Provide the (x, y) coordinate of the cell's center where the given text is located.  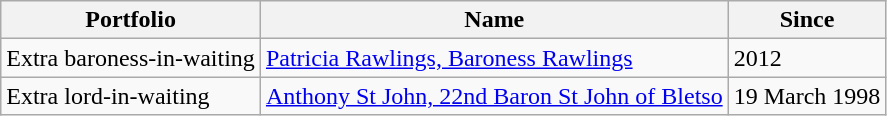
Name (494, 20)
Since (807, 20)
Portfolio (131, 20)
Patricia Rawlings, Baroness Rawlings (494, 58)
19 March 1998 (807, 96)
Extra baroness-in-waiting (131, 58)
Extra lord-in-waiting (131, 96)
2012 (807, 58)
Anthony St John, 22nd Baron St John of Bletso (494, 96)
